Identify which cell holds the provided text, then report its [X, Y] central coordinate. 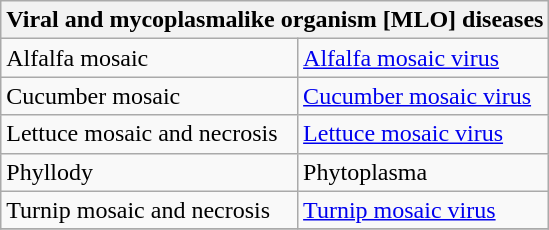
Alfalfa mosaic virus [424, 58]
Phytoplasma [424, 172]
Phyllody [150, 172]
Lettuce mosaic virus [424, 134]
Cucumber mosaic virus [424, 96]
Turnip mosaic virus [424, 210]
Turnip mosaic and necrosis [150, 210]
Cucumber mosaic [150, 96]
Viral and mycoplasmalike organism [MLO] diseases [275, 20]
Alfalfa mosaic [150, 58]
Lettuce mosaic and necrosis [150, 134]
